Output the [X, Y] coordinate of the center of the cell containing the given text.  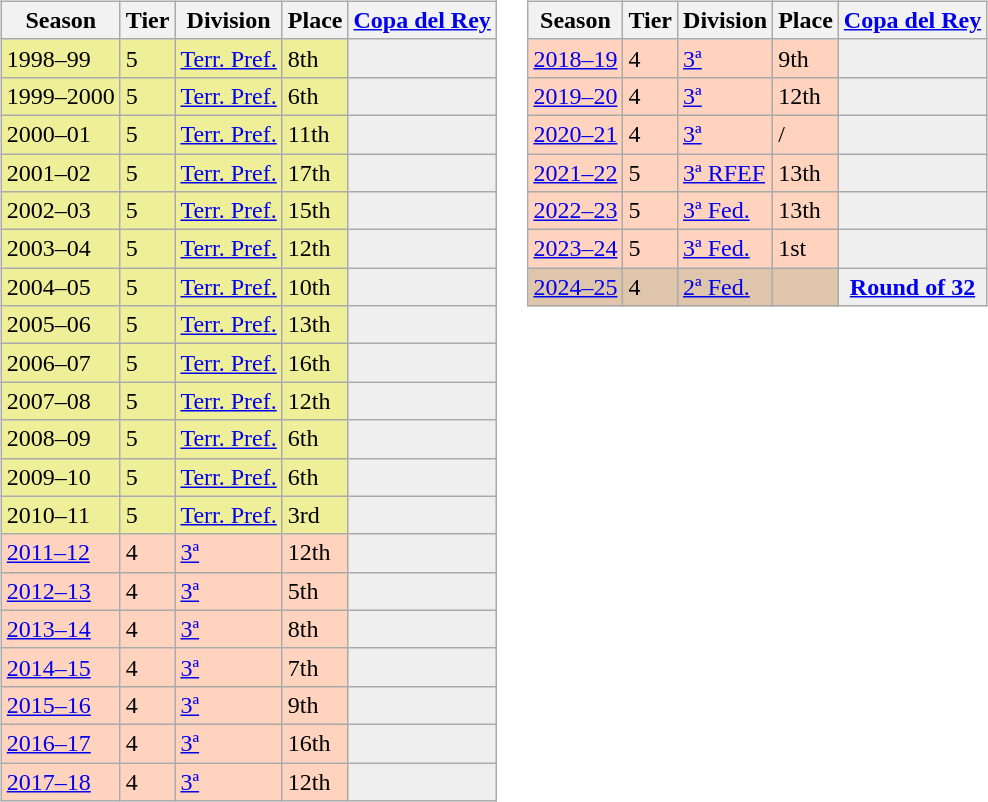
2019–20 [576, 96]
2012–13 [60, 591]
2000–01 [60, 134]
2004–05 [60, 287]
2023–24 [576, 249]
5th [315, 591]
1st [806, 249]
2011–12 [60, 553]
2003–04 [60, 249]
/ [806, 134]
17th [315, 173]
2001–02 [60, 173]
2016–17 [60, 743]
2018–19 [576, 58]
2013–14 [60, 629]
10th [315, 287]
2015–16 [60, 705]
Round of 32 [912, 287]
2014–15 [60, 667]
2024–25 [576, 287]
2006–07 [60, 363]
1998–99 [60, 58]
2009–10 [60, 477]
2021–22 [576, 173]
2017–18 [60, 781]
2020–21 [576, 134]
1999–2000 [60, 96]
2010–11 [60, 515]
7th [315, 667]
15th [315, 211]
2002–03 [60, 211]
3ª RFEF [726, 173]
2005–06 [60, 325]
3rd [315, 515]
11th [315, 134]
2007–08 [60, 401]
2ª Fed. [726, 287]
2022–23 [576, 211]
2008–09 [60, 439]
